Pinpoint the cell where the given text exists, returning its (X, Y) midpoint coordinate. 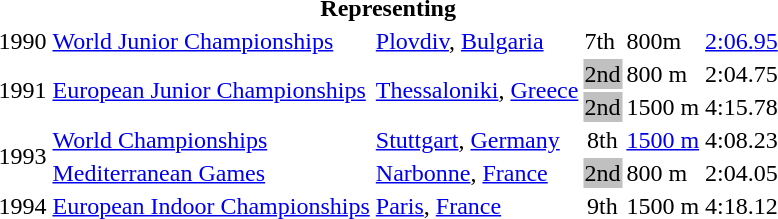
800m (663, 41)
World Junior Championships (211, 41)
Mediterranean Games (211, 173)
Stuttgart, Germany (477, 140)
Narbonne, France (477, 173)
World Championships (211, 140)
Plovdiv, Bulgaria (477, 41)
European Junior Championships (211, 90)
Thessaloniki, Greece (477, 90)
7th (602, 41)
8th (602, 140)
